Return [x, y] of the center of cell containing provided text 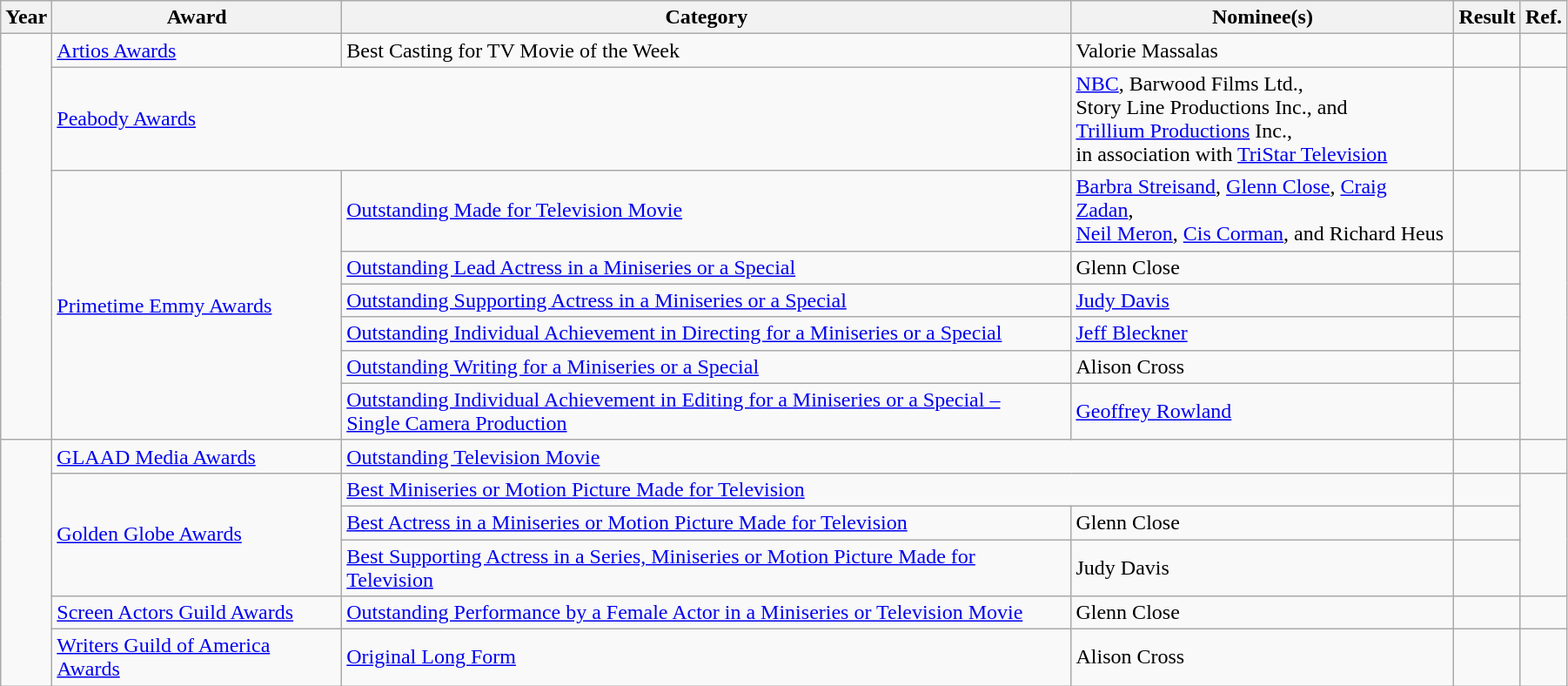
Outstanding Performance by a Female Actor in a Miniseries or Television Movie [707, 613]
Golden Globe Awards [197, 535]
Best Actress in a Miniseries or Motion Picture Made for Television [707, 522]
Peabody Awards [562, 118]
Result [1487, 17]
Nominee(s) [1263, 17]
Writers Guild of America Awards [197, 658]
Screen Actors Guild Awards [197, 613]
Year [26, 17]
Outstanding Television Movie [898, 456]
Artios Awards [197, 50]
Award [197, 17]
Best Miniseries or Motion Picture Made for Television [898, 489]
Barbra Streisand, Glenn Close, Craig Zadan, Neil Meron, Cis Corman, and Richard Heus [1263, 211]
Outstanding Individual Achievement in Directing for a Miniseries or a Special [707, 333]
Outstanding Individual Achievement in Editing for a Miniseries or a Special – Single Camera Production [707, 411]
Outstanding Lead Actress in a Miniseries or a Special [707, 267]
GLAAD Media Awards [197, 456]
NBC, Barwood Films Ltd., Story Line Productions Inc., and Trillium Productions Inc., in association with TriStar Television [1263, 118]
Ref. [1544, 17]
Primetime Emmy Awards [197, 305]
Best Casting for TV Movie of the Week [707, 50]
Best Supporting Actress in a Series, Miniseries or Motion Picture Made for Television [707, 568]
Geoffrey Rowland [1263, 411]
Outstanding Supporting Actress in a Miniseries or a Special [707, 300]
Outstanding Made for Television Movie [707, 211]
Jeff Bleckner [1263, 333]
Original Long Form [707, 658]
Category [707, 17]
Outstanding Writing for a Miniseries or a Special [707, 367]
Valorie Massalas [1263, 50]
